Return the [x, y] coordinate for the center point of the cell that contains the specified text.  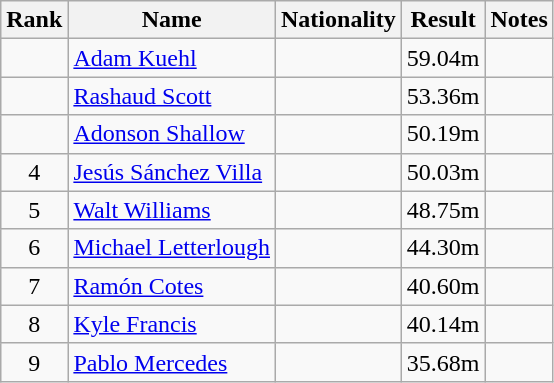
50.03m [443, 172]
Walt Williams [172, 210]
Jesús Sánchez Villa [172, 172]
Kyle Francis [172, 324]
Adam Kuehl [172, 58]
6 [34, 248]
Name [172, 20]
Nationality [339, 20]
59.04m [443, 58]
44.30m [443, 248]
53.36m [443, 96]
Pablo Mercedes [172, 362]
48.75m [443, 210]
Adonson Shallow [172, 134]
Rashaud Scott [172, 96]
9 [34, 362]
8 [34, 324]
40.60m [443, 286]
35.68m [443, 362]
50.19m [443, 134]
Rank [34, 20]
5 [34, 210]
Michael Letterlough [172, 248]
40.14m [443, 324]
Ramón Cotes [172, 286]
4 [34, 172]
Notes [519, 20]
7 [34, 286]
Result [443, 20]
